Return the (X, Y) coordinate for the center point of the cell that contains the specified text.  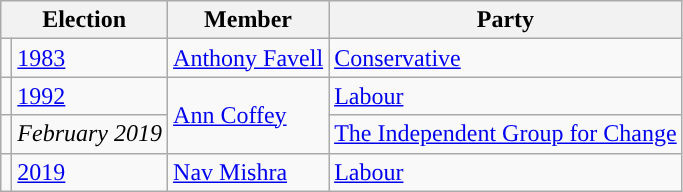
The Independent Group for Change (506, 134)
Election (84, 20)
Ann Coffey (248, 115)
Anthony Favell (248, 58)
Conservative (506, 58)
1983 (90, 58)
Party (506, 20)
Member (248, 20)
1992 (90, 96)
2019 (90, 172)
February 2019 (90, 134)
Nav Mishra (248, 172)
